Output the (x, y) coordinate of the center of the cell containing the given text.  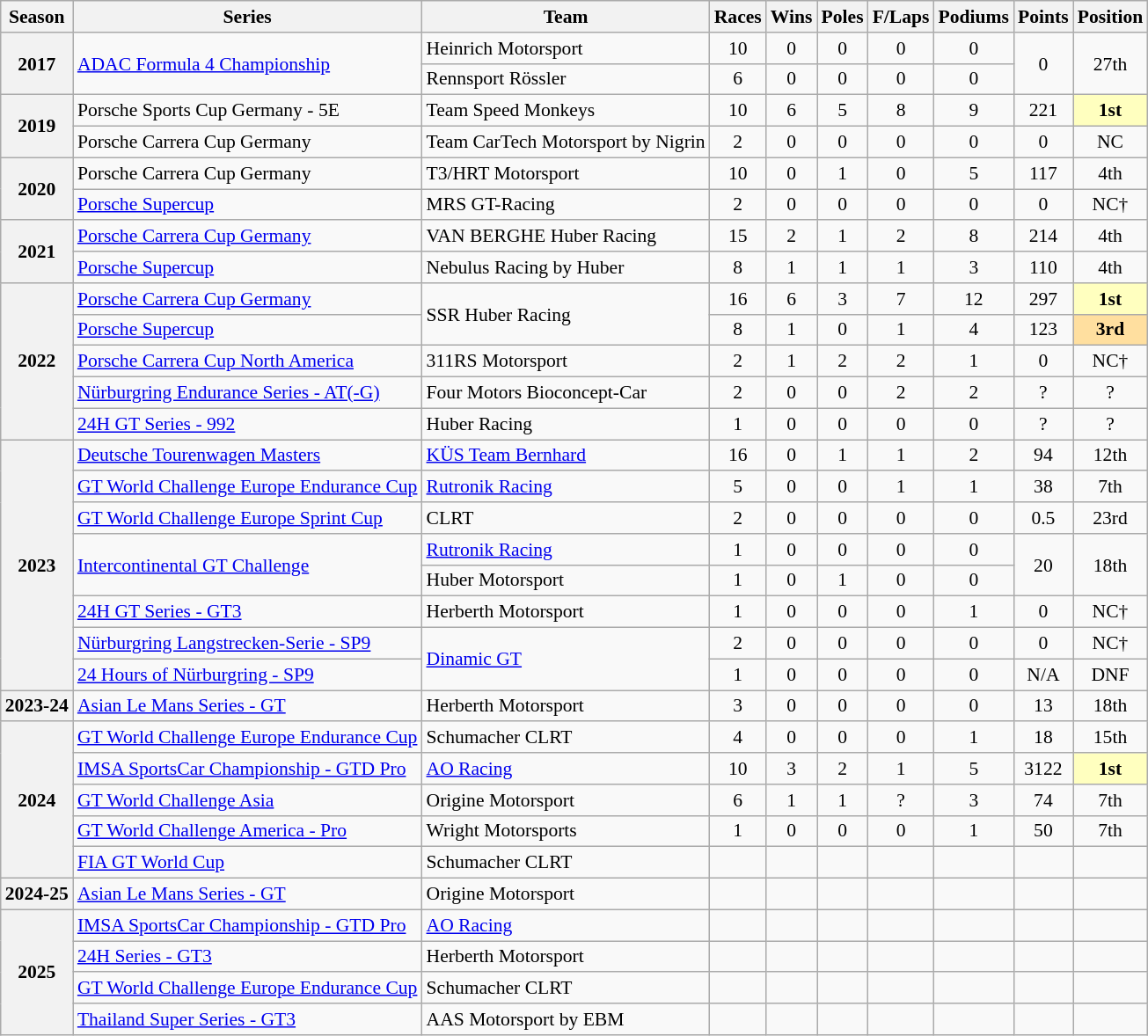
117 (1043, 173)
SSR Huber Racing (565, 315)
23rd (1110, 518)
Dinamic GT (565, 660)
2023 (37, 565)
110 (1043, 267)
94 (1043, 456)
2024 (37, 800)
24H GT Series - GT3 (248, 612)
AAS Motorsport by EBM (565, 1019)
DNF (1110, 675)
297 (1043, 299)
Intercontinental GT Challenge (248, 565)
Wright Motorsports (565, 831)
Position (1110, 17)
Points (1043, 17)
MRS GT-Racing (565, 205)
27th (1110, 63)
311RS Motorsport (565, 361)
24 Hours of Nürburgring - SP9 (248, 675)
50 (1043, 831)
2025 (37, 972)
T3/HRT Motorsport (565, 173)
38 (1043, 487)
GT World Challenge Asia (248, 800)
Nürburgring Endurance Series - AT(-G) (248, 393)
13 (1043, 706)
2017 (37, 63)
Team (565, 17)
Porsche Sports Cup Germany - 5E (248, 111)
Thailand Super Series - GT3 (248, 1019)
GT World Challenge America - Pro (248, 831)
15th (1110, 738)
2023-24 (37, 706)
GT World Challenge Europe Sprint Cup (248, 518)
N/A (1043, 675)
0.5 (1043, 518)
Poles (843, 17)
Rennsport Rössler (565, 79)
2024-25 (37, 894)
2022 (37, 361)
Series (248, 17)
Team CarTech Motorsport by Nigrin (565, 142)
221 (1043, 111)
Porsche Carrera Cup North America (248, 361)
Team Speed Monkeys (565, 111)
Nürburgring Langstrecken-Serie - SP9 (248, 644)
Wins (792, 17)
20 (1043, 565)
123 (1043, 330)
Season (37, 17)
Podiums (975, 17)
2019 (37, 127)
Four Motors Bioconcept-Car (565, 393)
F/Laps (901, 17)
Huber Racing (565, 424)
7 (901, 299)
74 (1043, 800)
15 (738, 237)
3rd (1110, 330)
2021 (37, 252)
VAN BERGHE Huber Racing (565, 237)
FIA GT World Cup (248, 863)
3122 (1043, 769)
CLRT (565, 518)
9 (975, 111)
Heinrich Motorsport (565, 48)
NC (1110, 142)
214 (1043, 237)
Huber Motorsport (565, 580)
12 (975, 299)
Deutsche Tourenwagen Masters (248, 456)
ADAC Formula 4 Championship (248, 63)
24H GT Series - 992 (248, 424)
12th (1110, 456)
Races (738, 17)
KÜS Team Bernhard (565, 456)
24H Series - GT3 (248, 957)
18 (1043, 738)
Nebulus Racing by Huber (565, 267)
2020 (37, 188)
